Search for the cell housing the specified text and yield its (X, Y) center coordinate. 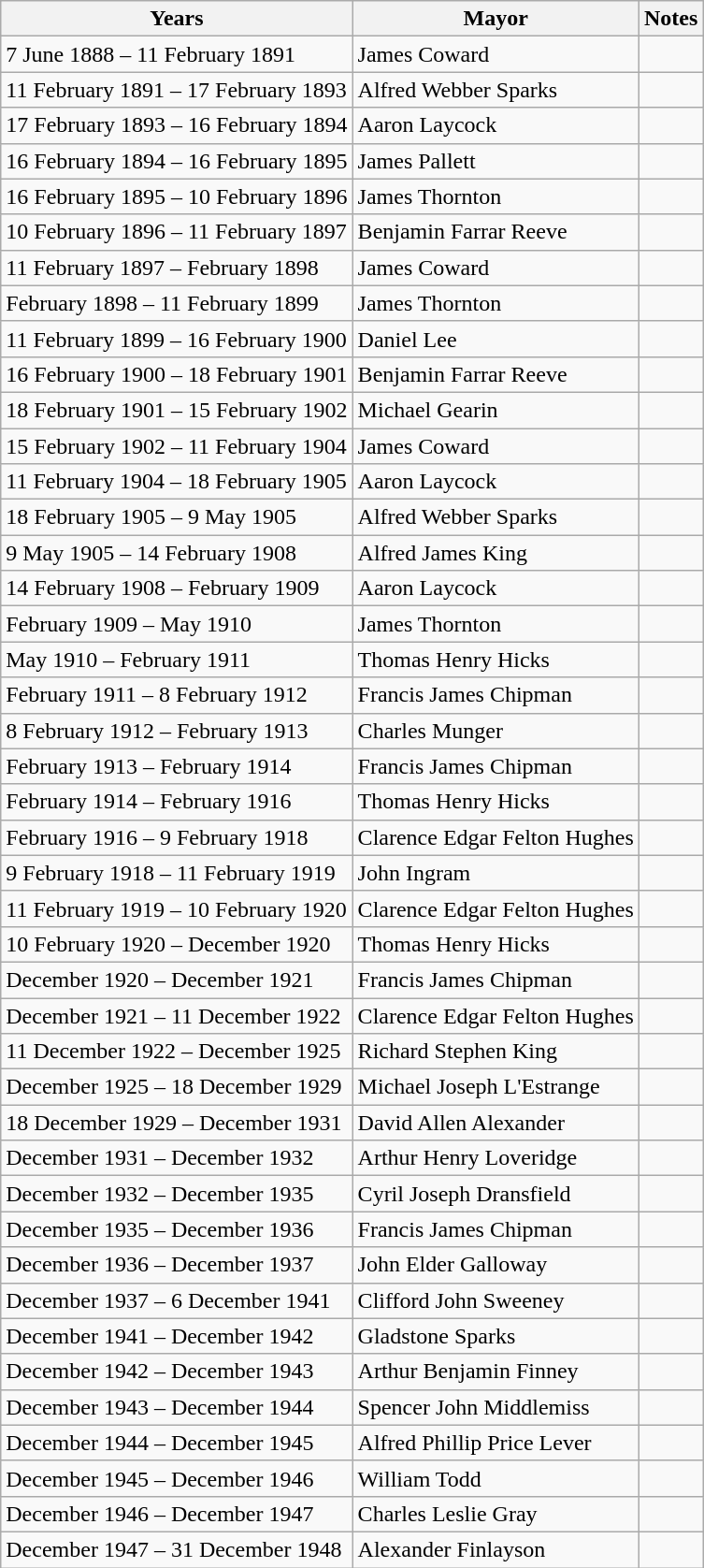
February 1913 – February 1914 (177, 766)
18 February 1905 – 9 May 1905 (177, 517)
December 1936 – December 1937 (177, 1265)
18 February 1901 – 15 February 1902 (177, 410)
December 1920 – December 1921 (177, 980)
Notes (670, 19)
15 February 1902 – 11 February 1904 (177, 446)
Michael Gearin (496, 410)
John Ingram (496, 873)
December 1925 – 18 December 1929 (177, 1087)
December 1944 – December 1945 (177, 1443)
Arthur Benjamin Finney (496, 1372)
Daniel Lee (496, 339)
December 1941 – December 1942 (177, 1336)
December 1937 – 6 December 1941 (177, 1300)
Michael Joseph L'Estrange (496, 1087)
Alexander Finlayson (496, 1549)
16 February 1895 – 10 February 1896 (177, 196)
December 1947 – 31 December 1948 (177, 1549)
10 February 1920 – December 1920 (177, 944)
17 February 1893 – 16 February 1894 (177, 125)
11 February 1891 – 17 February 1893 (177, 90)
11 February 1904 – 18 February 1905 (177, 482)
9 February 1918 – 11 February 1919 (177, 873)
February 1914 – February 1916 (177, 802)
Charles Leslie Gray (496, 1514)
February 1911 – 8 February 1912 (177, 695)
December 1932 – December 1935 (177, 1194)
Clifford John Sweeney (496, 1300)
Years (177, 19)
11 February 1899 – 16 February 1900 (177, 339)
Spencer John Middlemiss (496, 1407)
William Todd (496, 1478)
David Allen Alexander (496, 1123)
December 1945 – December 1946 (177, 1478)
18 December 1929 – December 1931 (177, 1123)
Cyril Joseph Dransfield (496, 1194)
James Pallett (496, 161)
John Elder Galloway (496, 1265)
8 February 1912 – February 1913 (177, 731)
Charles Munger (496, 731)
Mayor (496, 19)
February 1898 – 11 February 1899 (177, 303)
11 February 1919 – 10 February 1920 (177, 908)
16 February 1900 – 18 February 1901 (177, 374)
December 1943 – December 1944 (177, 1407)
December 1921 – 11 December 1922 (177, 1015)
February 1916 – 9 February 1918 (177, 837)
9 May 1905 – 14 February 1908 (177, 553)
Gladstone Sparks (496, 1336)
December 1946 – December 1947 (177, 1514)
16 February 1894 – 16 February 1895 (177, 161)
December 1942 – December 1943 (177, 1372)
Arthur Henry Loveridge (496, 1158)
December 1931 – December 1932 (177, 1158)
11 December 1922 – December 1925 (177, 1052)
Alfred Phillip Price Lever (496, 1443)
May 1910 – February 1911 (177, 660)
Richard Stephen King (496, 1052)
February 1909 – May 1910 (177, 624)
7 June 1888 – 11 February 1891 (177, 54)
December 1935 – December 1936 (177, 1229)
10 February 1896 – 11 February 1897 (177, 232)
14 February 1908 – February 1909 (177, 588)
11 February 1897 – February 1898 (177, 268)
Alfred James King (496, 553)
